Pinpoint the cell where the given text exists, returning its [X, Y] midpoint coordinate. 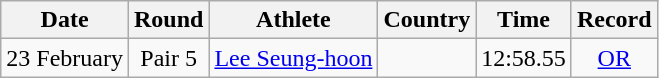
Country [427, 20]
Date [65, 20]
Round [168, 20]
Athlete [294, 20]
12:58.55 [524, 58]
23 February [65, 58]
Lee Seung-hoon [294, 58]
Pair 5 [168, 58]
Record [614, 20]
OR [614, 58]
Time [524, 20]
